Output the (X, Y) coordinate of the center of the cell containing the given text.  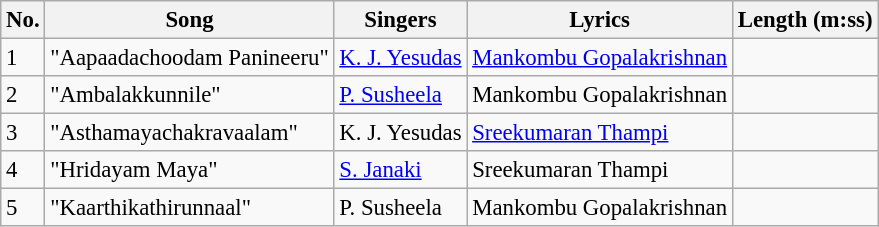
Lyrics (600, 20)
Song (190, 20)
"Hridayam Maya" (190, 170)
"Aapaadachoodam Panineeru" (190, 58)
S. Janaki (400, 170)
No. (23, 20)
Singers (400, 20)
2 (23, 95)
"Asthamayachakravaalam" (190, 133)
"Ambalakkunnile" (190, 95)
4 (23, 170)
Length (m:ss) (804, 20)
5 (23, 208)
"Kaarthikathirunnaal" (190, 208)
3 (23, 133)
1 (23, 58)
